Capture the cell that displays the provided text and extract its [X, Y] central coordinate. 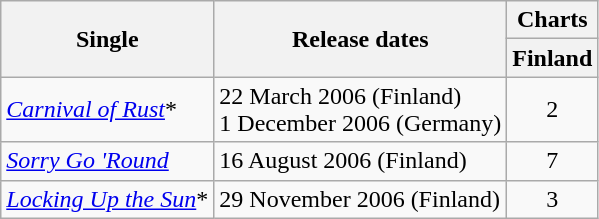
Finland [552, 58]
Charts [552, 20]
Single [108, 39]
Locking Up the Sun* [108, 199]
29 November 2006 (Finland) [360, 199]
16 August 2006 (Finland) [360, 161]
2 [552, 110]
Carnival of Rust* [108, 110]
Release dates [360, 39]
3 [552, 199]
Sorry Go 'Round [108, 161]
22 March 2006 (Finland)1 December 2006 (Germany) [360, 110]
7 [552, 161]
